Pinpoint the cell where the given text exists, returning its [x, y] midpoint coordinate. 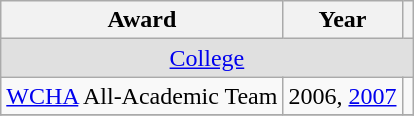
2006, 2007 [342, 96]
Year [342, 20]
College [207, 58]
WCHA All-Academic Team [142, 96]
Award [142, 20]
